For the text-containing cell, return its midpoint in [x, y] coordinate format. 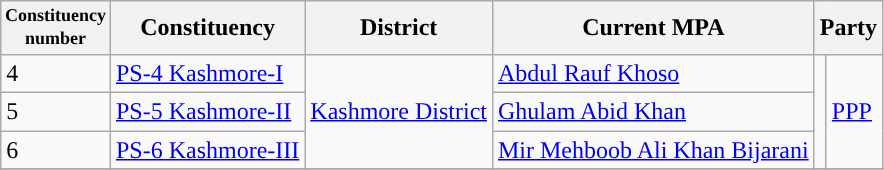
4 [56, 73]
PPP [854, 111]
District [399, 28]
Abdul Rauf Khoso [653, 73]
Ghulam Abid Khan [653, 111]
Constituency [207, 28]
Kashmore District [399, 111]
Party [848, 28]
6 [56, 150]
PS-4 Kashmore-I [207, 73]
Current MPA [653, 28]
Constituency number [56, 28]
5 [56, 111]
PS-6 Kashmore-III [207, 150]
PS-5 Kashmore-II [207, 111]
Mir Mehboob Ali Khan Bijarani [653, 150]
